Output the (X, Y) coordinate of the center of the cell containing the given text.  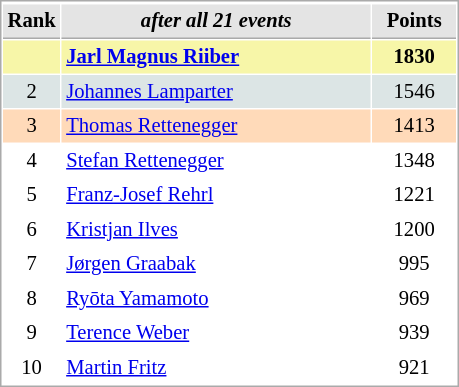
7 (32, 264)
Jarl Magnus Riiber (216, 56)
Martin Fritz (216, 368)
6 (32, 230)
Thomas Rettenegger (216, 126)
Rank (32, 21)
Terence Weber (216, 332)
1200 (414, 230)
Johannes Lamparter (216, 92)
9 (32, 332)
Franz-Josef Rehrl (216, 194)
5 (32, 194)
1413 (414, 126)
Jørgen Graabak (216, 264)
Stefan Rettenegger (216, 160)
4 (32, 160)
Kristjan Ilves (216, 230)
1221 (414, 194)
1546 (414, 92)
1348 (414, 160)
3 (32, 126)
939 (414, 332)
2 (32, 92)
969 (414, 298)
8 (32, 298)
1830 (414, 56)
10 (32, 368)
995 (414, 264)
after all 21 events (216, 21)
921 (414, 368)
Points (414, 21)
Ryōta Yamamoto (216, 298)
